Find where the given text appears and provide that cell's center as (x, y) coordinate. 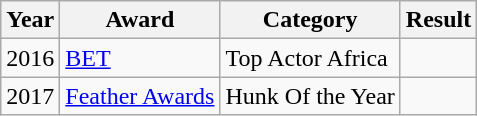
Top Actor Africa (310, 58)
Hunk Of the Year (310, 96)
Feather Awards (140, 96)
Award (140, 20)
Year (30, 20)
2017 (30, 96)
Category (310, 20)
2016 (30, 58)
BET (140, 58)
Result (438, 20)
